Find where the given text appears and provide that cell's center as [X, Y] coordinate. 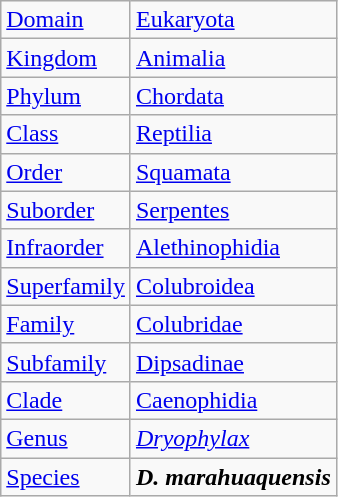
Superfamily [66, 286]
Colubroidea [233, 286]
Infraorder [66, 248]
Caenophidia [233, 400]
Species [66, 477]
Phylum [66, 96]
Chordata [233, 96]
Dryophylax [233, 438]
Squamata [233, 172]
Genus [66, 438]
Clade [66, 400]
Eukaryota [233, 20]
Suborder [66, 210]
Alethinophidia [233, 248]
Subfamily [66, 362]
Kingdom [66, 58]
D. marahuaquensis [233, 477]
Class [66, 134]
Animalia [233, 58]
Order [66, 172]
Reptilia [233, 134]
Dipsadinae [233, 362]
Domain [66, 20]
Colubridae [233, 324]
Family [66, 324]
Serpentes [233, 210]
